Locate the cell with the specified text and output its [x, y] center coordinate. 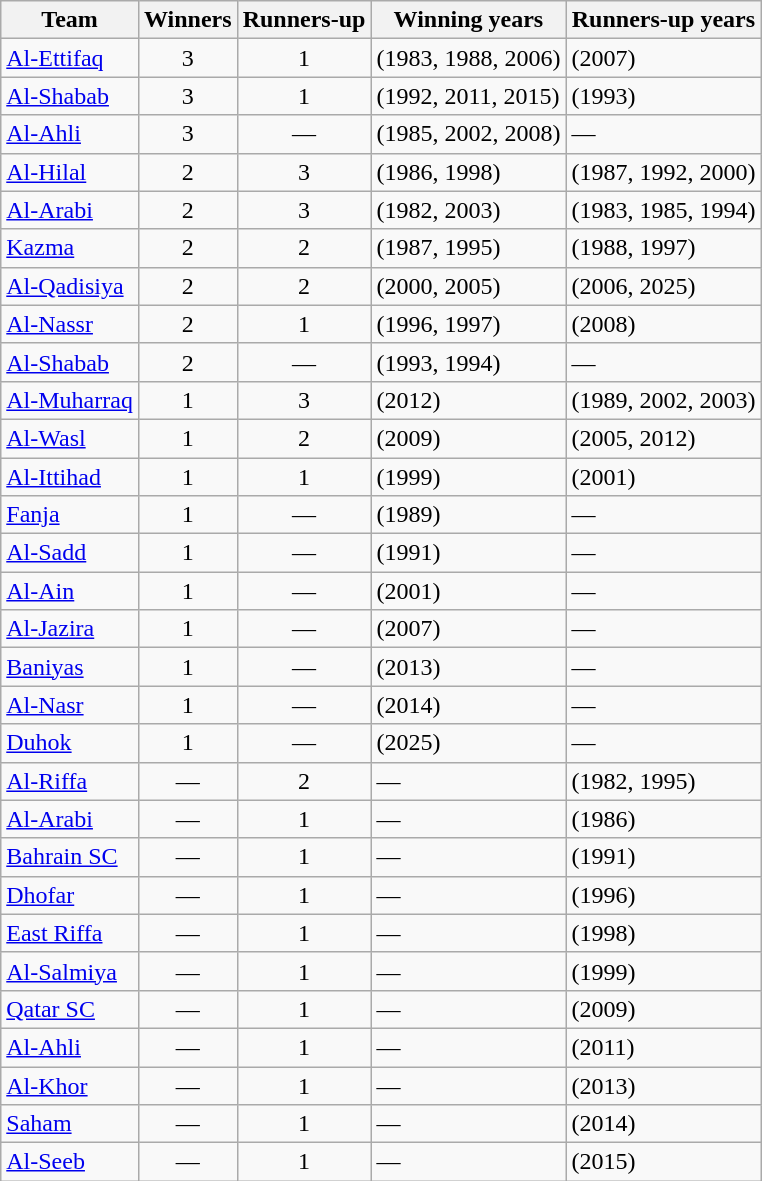
Al-Nassr [70, 324]
(1982, 1995) [664, 781]
(1989) [468, 515]
Fanja [70, 515]
Al-Riffa [70, 781]
Al-Hilal [70, 172]
(1998) [664, 933]
(2015) [664, 1162]
Al-Ettifaq [70, 58]
(2012) [468, 400]
(1992, 2011, 2015) [468, 96]
(1985, 2002, 2008) [468, 134]
Bahrain SC [70, 857]
(2000, 2005) [468, 286]
(2005, 2012) [664, 438]
East Riffa [70, 933]
Duhok [70, 743]
(1982, 2003) [468, 210]
(2025) [468, 743]
Dhofar [70, 895]
(1987, 1995) [468, 248]
(2011) [664, 1047]
(2008) [664, 324]
Saham [70, 1124]
Al-Qadisiya [70, 286]
(1986) [664, 819]
(1989, 2002, 2003) [664, 400]
Winners [188, 20]
Qatar SC [70, 1009]
Kazma [70, 248]
Al-Sadd [70, 553]
Al-Seeb [70, 1162]
(1988, 1997) [664, 248]
Al-Wasl [70, 438]
(1993, 1994) [468, 362]
(1983, 1988, 2006) [468, 58]
Team [70, 20]
Runners-up [304, 20]
Baniyas [70, 667]
Al-Ain [70, 591]
(1986, 1998) [468, 172]
(1987, 1992, 2000) [664, 172]
(2006, 2025) [664, 286]
Runners-up years [664, 20]
Al-Jazira [70, 629]
(1983, 1985, 1994) [664, 210]
Al-Muharraq [70, 400]
Al-Nasr [70, 705]
Winning years [468, 20]
(1993) [664, 96]
(1996) [664, 895]
(1996, 1997) [468, 324]
Al-Khor [70, 1085]
Al-Ittihad [70, 477]
Al-Salmiya [70, 971]
